Find where the given text appears and provide that cell's center as [x, y] coordinate. 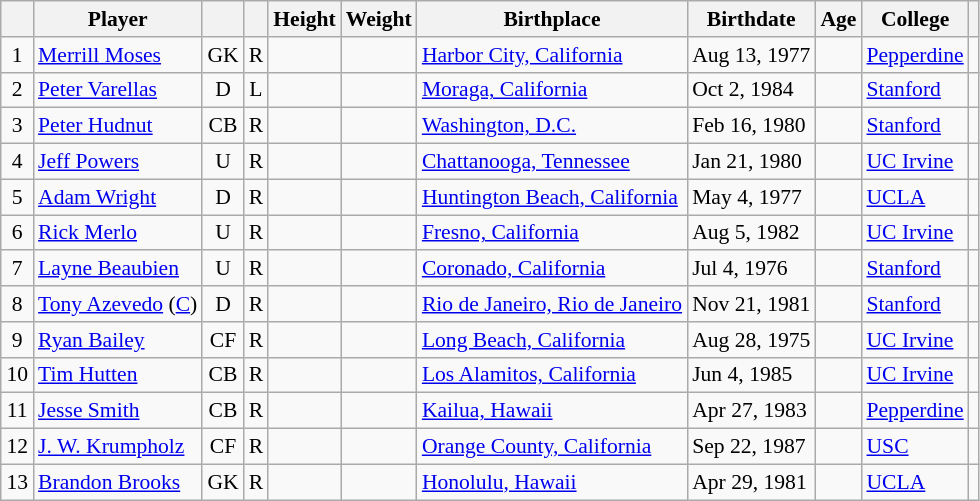
2 [17, 90]
Oct 2, 1984 [751, 90]
J. W. Krumpholz [118, 447]
9 [17, 340]
Fresno, California [552, 233]
Peter Varellas [118, 90]
Tim Hutten [118, 375]
3 [17, 126]
Aug 28, 1975 [751, 340]
College [914, 19]
Tony Azevedo (C) [118, 304]
Birthdate [751, 19]
Ryan Bailey [118, 340]
10 [17, 375]
May 4, 1977 [751, 197]
11 [17, 411]
Washington, D.C. [552, 126]
Apr 29, 1981 [751, 482]
Aug 13, 1977 [751, 55]
Nov 21, 1981 [751, 304]
12 [17, 447]
Feb 16, 1980 [751, 126]
Rio de Janeiro, Rio de Janeiro [552, 304]
Jun 4, 1985 [751, 375]
Rick Merlo [118, 233]
Jesse Smith [118, 411]
1 [17, 55]
8 [17, 304]
5 [17, 197]
Age [838, 19]
Peter Hudnut [118, 126]
Adam Wright [118, 197]
Jul 4, 1976 [751, 269]
Kailua, Hawaii [552, 411]
Moraga, California [552, 90]
Jeff Powers [118, 162]
Honolulu, Hawaii [552, 482]
Merrill Moses [118, 55]
4 [17, 162]
Aug 5, 1982 [751, 233]
Harbor City, California [552, 55]
Brandon Brooks [118, 482]
Sep 22, 1987 [751, 447]
Weight [379, 19]
6 [17, 233]
USC [914, 447]
7 [17, 269]
Jan 21, 1980 [751, 162]
13 [17, 482]
Birthplace [552, 19]
Apr 27, 1983 [751, 411]
Huntington Beach, California [552, 197]
Layne Beaubien [118, 269]
Long Beach, California [552, 340]
Height [304, 19]
Orange County, California [552, 447]
Player [118, 19]
Los Alamitos, California [552, 375]
Chattanooga, Tennessee [552, 162]
Coronado, California [552, 269]
L [256, 90]
